Identify which cell holds the provided text, then report its [x, y] central coordinate. 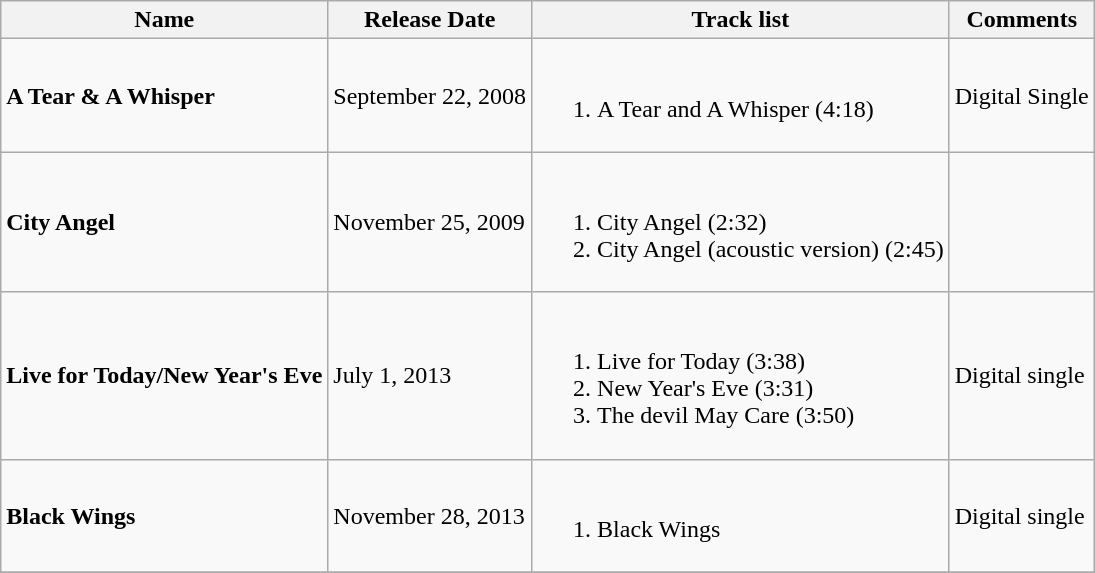
November 28, 2013 [430, 516]
City Angel [164, 222]
Release Date [430, 20]
A Tear & A Whisper [164, 96]
A Tear and A Whisper (4:18) [741, 96]
Live for Today (3:38)New Year's Eve (3:31)The devil May Care (3:50) [741, 376]
July 1, 2013 [430, 376]
Comments [1022, 20]
Live for Today/New Year's Eve [164, 376]
Name [164, 20]
City Angel (2:32)City Angel (acoustic version) (2:45) [741, 222]
November 25, 2009 [430, 222]
Digital Single [1022, 96]
Track list [741, 20]
September 22, 2008 [430, 96]
